Scan for the cell matching the given text and deliver its (x, y) coordinate at center. 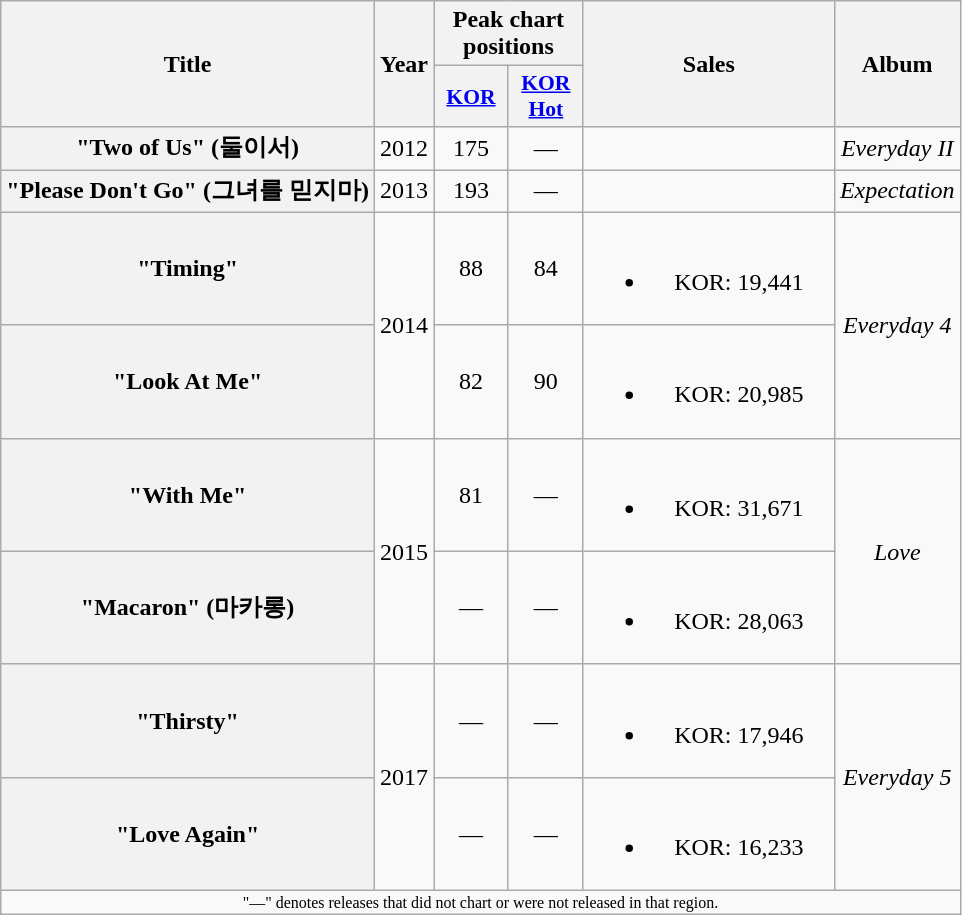
Everyday 5 (897, 777)
Love (897, 551)
Year (404, 64)
Album (897, 64)
193 (472, 192)
KORHot (546, 96)
2013 (404, 192)
Expectation (897, 192)
Peak chart positions (509, 34)
KOR: 20,985 (708, 382)
2015 (404, 551)
175 (472, 148)
"With Me" (188, 494)
84 (546, 268)
82 (472, 382)
Everyday II (897, 148)
KOR: 28,063 (708, 608)
"Please Don't Go" (그녀를 믿지마) (188, 192)
81 (472, 494)
KOR: 31,671 (708, 494)
2012 (404, 148)
"Timing" (188, 268)
KOR: 16,233 (708, 834)
"Two of Us" (둘이서) (188, 148)
2017 (404, 777)
Everyday 4 (897, 325)
"Look At Me" (188, 382)
"Love Again" (188, 834)
Sales (708, 64)
Title (188, 64)
88 (472, 268)
90 (546, 382)
"Macaron" (마카롱) (188, 608)
"Thirsty" (188, 720)
"—" denotes releases that did not chart or were not released in that region. (480, 902)
KOR (472, 96)
KOR: 17,946 (708, 720)
KOR: 19,441 (708, 268)
2014 (404, 325)
